From the cell containing the given text, extract its center point as (x, y) coordinate. 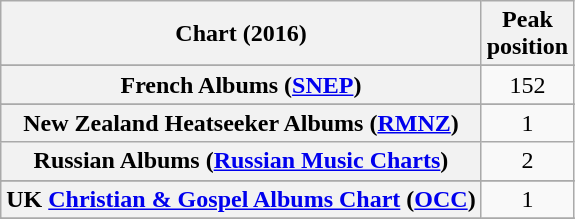
Chart (2016) (241, 34)
Peak position (527, 34)
New Zealand Heatseeker Albums (RMNZ) (241, 123)
2 (527, 161)
UK Christian & Gospel Albums Chart (OCC) (241, 199)
Russian Albums (Russian Music Charts) (241, 161)
152 (527, 85)
French Albums (SNEP) (241, 85)
